Output the (x, y) coordinate of the center of the cell containing the given text.  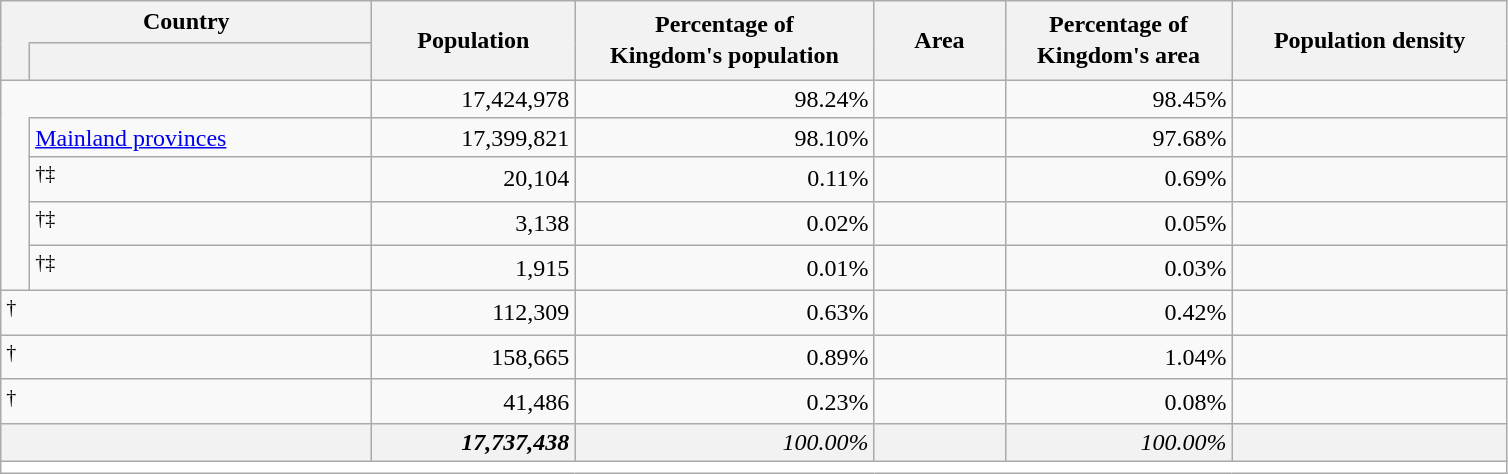
1,915 (474, 268)
0.23% (724, 402)
98.24% (724, 99)
0.03% (1118, 268)
Country (186, 22)
Percentage ofKingdom's area (1118, 41)
17,399,821 (474, 137)
Area (940, 41)
20,104 (474, 178)
0.89% (724, 358)
17,737,438 (474, 443)
17,424,978 (474, 99)
3,138 (474, 224)
0.08% (1118, 402)
0.01% (724, 268)
0.42% (1118, 312)
1.04% (1118, 358)
Population density (1370, 41)
Population (474, 41)
98.45% (1118, 99)
Percentage ofKingdom's population (724, 41)
0.11% (724, 178)
Mainland provinces (201, 137)
97.68% (1118, 137)
0.02% (724, 224)
112,309 (474, 312)
98.10% (724, 137)
0.63% (724, 312)
0.05% (1118, 224)
158,665 (474, 358)
0.69% (1118, 178)
41,486 (474, 402)
